For the text-containing cell, return its midpoint in (X, Y) coordinate format. 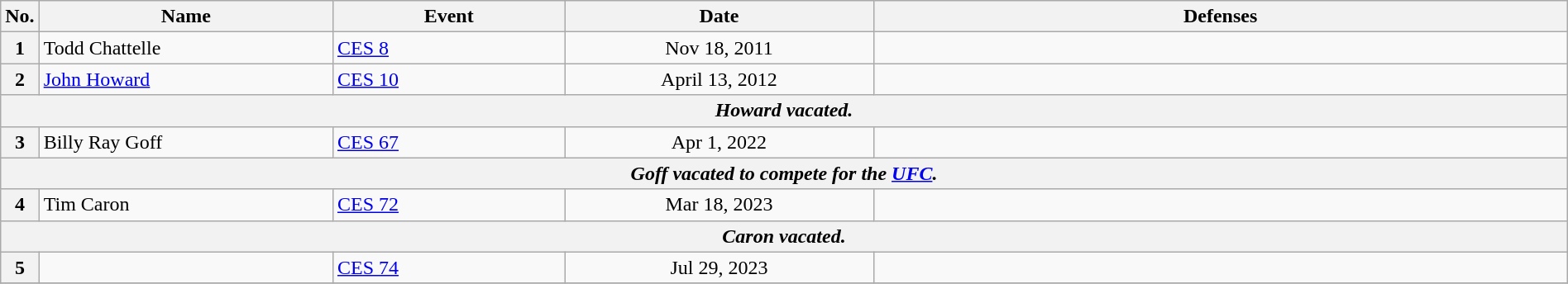
Apr 1, 2022 (719, 142)
CES 8 (448, 48)
Name (185, 17)
Billy Ray Goff (185, 142)
Mar 18, 2023 (719, 205)
5 (20, 267)
Date (719, 17)
Jul 29, 2023 (719, 267)
No. (20, 17)
John Howard (185, 79)
Goff vacated to compete for the UFC. (784, 173)
Todd Chattelle (185, 48)
CES 74 (448, 267)
2 (20, 79)
April 13, 2012 (719, 79)
Defenses (1221, 17)
Tim Caron (185, 205)
Nov 18, 2011 (719, 48)
Howard vacated. (784, 111)
3 (20, 142)
Event (448, 17)
CES 72 (448, 205)
4 (20, 205)
CES 67 (448, 142)
Caron vacated. (784, 236)
CES 10 (448, 79)
1 (20, 48)
